Determine the (x, y) coordinate at the center of the cell enclosing the given text.  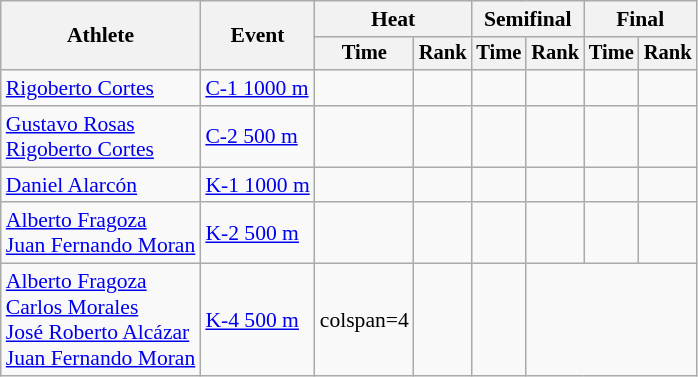
Gustavo RosasRigoberto Cortes (101, 136)
K-2 500 m (257, 234)
C-2 500 m (257, 136)
Alberto FragozaCarlos MoralesJosé Roberto AlcázarJuan Fernando Moran (101, 320)
colspan=4 (364, 320)
K-4 500 m (257, 320)
Final (640, 19)
Heat (394, 19)
Event (257, 36)
C-1 1000 m (257, 88)
Rigoberto Cortes (101, 88)
Semifinal (527, 19)
Athlete (101, 36)
Daniel Alarcón (101, 185)
Alberto FragozaJuan Fernando Moran (101, 234)
K-1 1000 m (257, 185)
